Identify which cell holds the provided text, then report its (x, y) central coordinate. 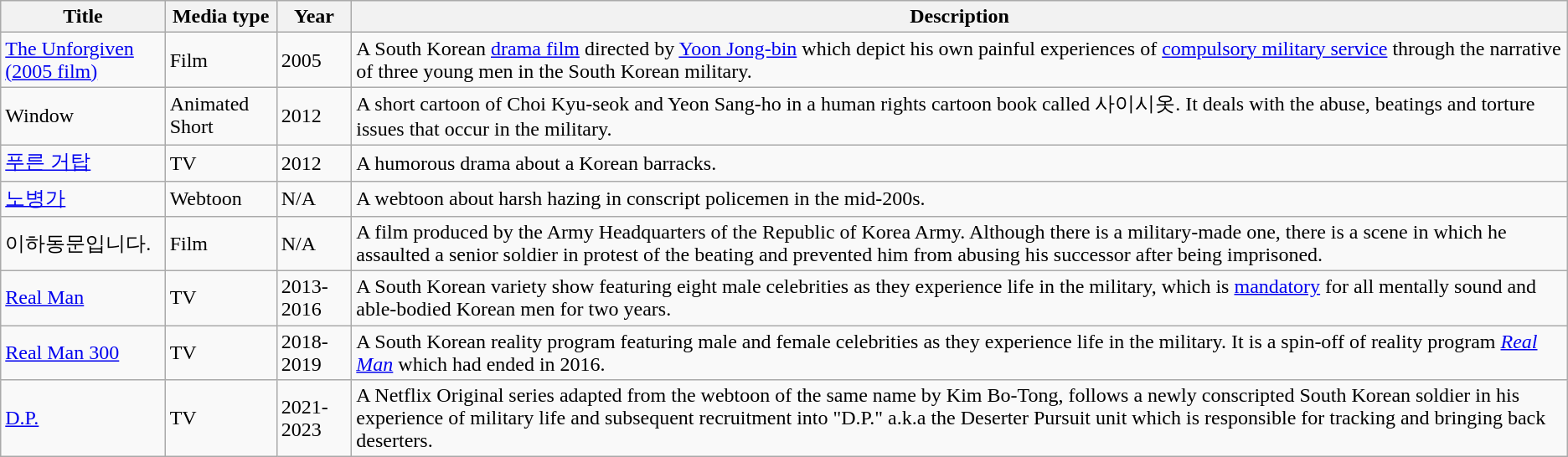
2021-2023 (314, 418)
Year (314, 17)
2018-2019 (314, 353)
노병가 (83, 199)
D.P. (83, 418)
2013-2016 (314, 298)
푸른 거탑 (83, 162)
Real Man 300 (83, 353)
이하동문입니다. (83, 244)
Window (83, 116)
A webtoon about harsh hazing in conscript policemen in the mid-200s. (960, 199)
A humorous drama about a Korean barracks. (960, 162)
2005 (314, 60)
Webtoon (221, 199)
Description (960, 17)
Media type (221, 17)
Real Man (83, 298)
The Unforgiven (2005 film) (83, 60)
Title (83, 17)
Animated Short (221, 116)
